From the cell containing the given text, extract its center point as (X, Y) coordinate. 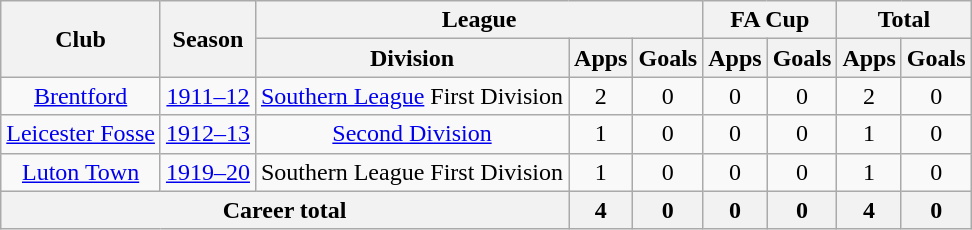
Club (81, 39)
1911–12 (208, 96)
Luton Town (81, 172)
Total (904, 20)
Brentford (81, 96)
Leicester Fosse (81, 134)
Second Division (412, 134)
1912–13 (208, 134)
Season (208, 39)
League (478, 20)
Career total (285, 210)
Division (412, 58)
1919–20 (208, 172)
FA Cup (770, 20)
